Determine the [x, y] coordinate at the center of the cell enclosing the given text.  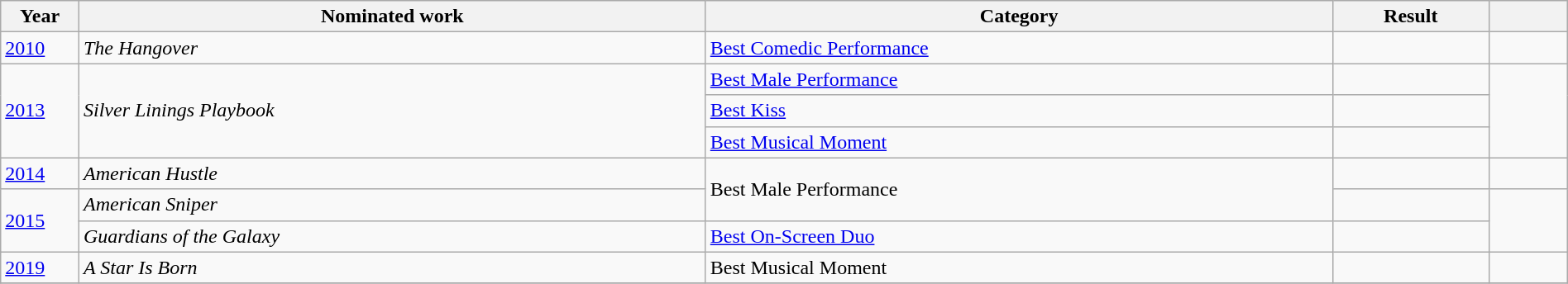
2015 [40, 220]
2014 [40, 173]
American Hustle [392, 173]
2019 [40, 267]
2010 [40, 48]
Best On-Screen Duo [1019, 236]
Guardians of the Galaxy [392, 236]
Category [1019, 17]
Best Comedic Performance [1019, 48]
Result [1411, 17]
Best Kiss [1019, 111]
American Sniper [392, 205]
Year [40, 17]
A Star Is Born [392, 267]
Nominated work [392, 17]
2013 [40, 111]
Silver Linings Playbook [392, 111]
The Hangover [392, 48]
